Search for the cell housing the specified text and yield its [X, Y] center coordinate. 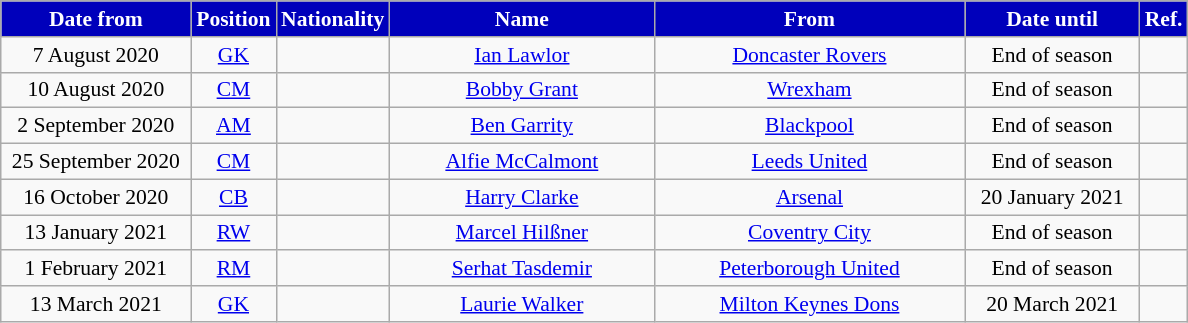
13 January 2021 [96, 233]
7 August 2020 [96, 55]
10 August 2020 [96, 90]
Position [234, 19]
Coventry City [809, 233]
Nationality [332, 19]
20 January 2021 [1052, 197]
Ref. [1164, 19]
CB [234, 197]
2 September 2020 [96, 126]
Harry Clarke [522, 197]
Arsenal [809, 197]
From [809, 19]
RM [234, 269]
Milton Keynes Dons [809, 304]
Serhat Tasdemir [522, 269]
25 September 2020 [96, 162]
13 March 2021 [96, 304]
Doncaster Rovers [809, 55]
20 March 2021 [1052, 304]
Name [522, 19]
Marcel Hilßner [522, 233]
Leeds United [809, 162]
Laurie Walker [522, 304]
Alfie McCalmont [522, 162]
Blackpool [809, 126]
AM [234, 126]
1 February 2021 [96, 269]
16 October 2020 [96, 197]
Date from [96, 19]
Peterborough United [809, 269]
Wrexham [809, 90]
Date until [1052, 19]
Bobby Grant [522, 90]
Ian Lawlor [522, 55]
RW [234, 233]
Ben Garrity [522, 126]
